Return the (x, y) coordinate for the center point of the cell that contains the specified text.  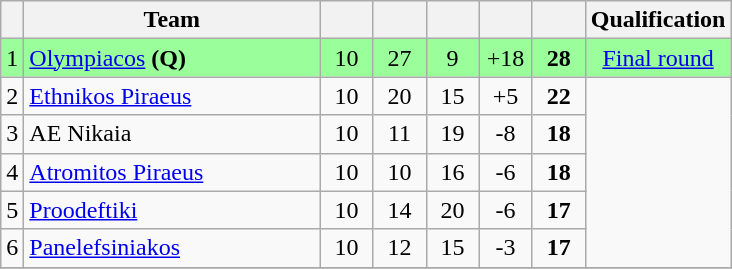
9 (452, 58)
22 (558, 96)
-8 (506, 134)
Final round (658, 58)
6 (12, 248)
Atromitos Piraeus (172, 172)
14 (400, 210)
Team (172, 20)
Qualification (658, 20)
5 (12, 210)
1 (12, 58)
4 (12, 172)
+18 (506, 58)
Olympiacos (Q) (172, 58)
11 (400, 134)
16 (452, 172)
AE Nikaia (172, 134)
Panelefsiniakos (172, 248)
+5 (506, 96)
27 (400, 58)
3 (12, 134)
Proodeftiki (172, 210)
28 (558, 58)
12 (400, 248)
-3 (506, 248)
19 (452, 134)
Ethnikos Piraeus (172, 96)
2 (12, 96)
